Search for the cell housing the specified text and yield its (X, Y) center coordinate. 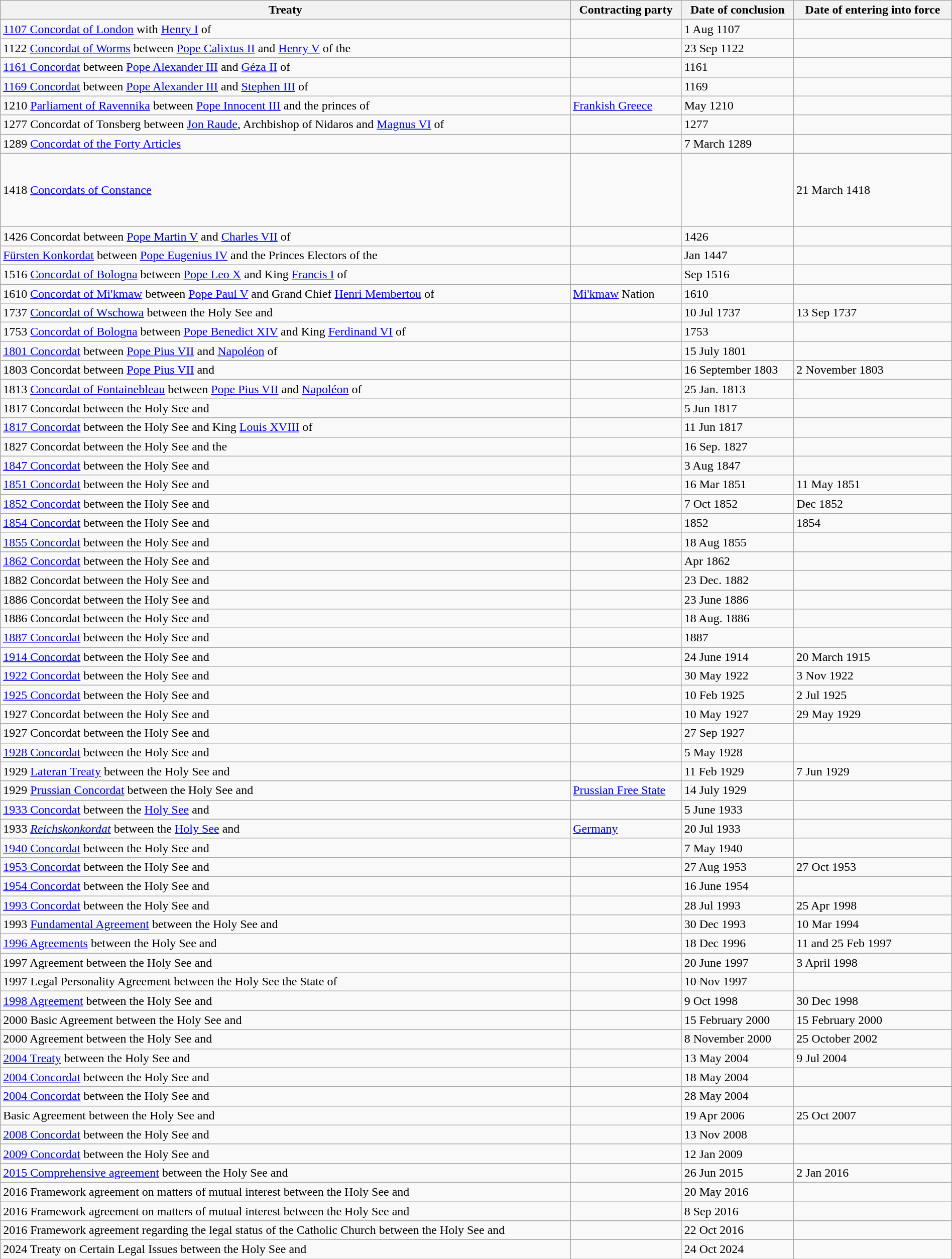
1854 Concordat between the Holy See and (285, 523)
1925 Concordat between the Holy See and (285, 695)
1827 Concordat between the Holy See and the (285, 446)
2000 Agreement between the Holy See and (285, 1039)
30 Dec 1993 (738, 925)
10 Mar 1994 (873, 925)
1169 (738, 86)
27 Aug 1953 (738, 867)
8 Sep 2016 (738, 1211)
11 Feb 1929 (738, 771)
24 June 1914 (738, 657)
2 Jul 1925 (873, 695)
5 May 1928 (738, 752)
1940 Concordat between the Holy See and (285, 848)
10 Jul 1737 (738, 313)
2 Jan 2016 (873, 1173)
1161 Concordat between Pope Alexander III and Géza II of (285, 67)
23 June 1886 (738, 599)
Mi'kmaw Nation (626, 294)
3 Nov 1922 (873, 676)
1996 Agreements between the Holy See and (285, 944)
Germany (626, 829)
1813 Concordat of Fontainebleau between Pope Pius VII and Napoléon of (285, 389)
1993 Concordat between the Holy See and (285, 905)
1289 Concordat of the Forty Articles (285, 144)
2009 Concordat between the Holy See and (285, 1154)
25 Oct 2007 (873, 1115)
1954 Concordat between the Holy See and (285, 886)
7 Oct 1852 (738, 504)
1210 Parliament of Ravennika between Pope Innocent III and the princes of (285, 105)
2016 Framework agreement regarding the legal status of the Catholic Church between the Holy See and (285, 1230)
1914 Concordat between the Holy See and (285, 657)
20 June 1997 (738, 963)
Sep 1516 (738, 274)
16 September 1803 (738, 370)
2008 Concordat between the Holy See and (285, 1134)
25 Jan. 1813 (738, 389)
13 May 2004 (738, 1058)
Frankish Greece (626, 105)
23 Dec. 1882 (738, 580)
1933 Concordat between the Holy See and (285, 810)
1929 Prussian Concordat between the Holy See and (285, 790)
1610 (738, 294)
1854 (873, 523)
7 May 1940 (738, 848)
Contracting party (626, 10)
1928 Concordat between the Holy See and (285, 752)
28 Jul 1993 (738, 905)
11 and 25 Feb 1997 (873, 944)
19 Apr 2006 (738, 1115)
14 July 1929 (738, 790)
1993 Fundamental Agreement between the Holy See and (285, 925)
11 Jun 1817 (738, 427)
24 Oct 2024 (738, 1249)
1753 Concordat of Bologna between Pope Benedict XIV and King Ferdinand VI of (285, 332)
2024 Treaty on Certain Legal Issues between the Holy See and (285, 1249)
1801 Concordat between Pope Pius VII and Napoléon of (285, 351)
1169 Concordat between Pope Alexander III and Stephen III of (285, 86)
1803 Concordat between Pope Pius VII and (285, 370)
27 Sep 1927 (738, 733)
23 Sep 1122 (738, 48)
28 May 2004 (738, 1096)
21 March 1418 (873, 190)
8 November 2000 (738, 1039)
9 Jul 2004 (873, 1058)
30 May 1922 (738, 676)
1753 (738, 332)
22 Oct 2016 (738, 1230)
1852 Concordat between the Holy See and (285, 504)
Dec 1852 (873, 504)
Basic Agreement between the Holy See and (285, 1115)
1997 Legal Personality Agreement between the Holy See the State of (285, 982)
7 March 1289 (738, 144)
25 October 2002 (873, 1039)
1817 Concordat between the Holy See and (285, 408)
1847 Concordat between the Holy See and (285, 466)
1426 (738, 236)
Treaty (285, 10)
1887 (738, 638)
1929 Lateran Treaty between the Holy See and (285, 771)
18 Aug. 1886 (738, 619)
13 Sep 1737 (873, 313)
16 June 1954 (738, 886)
5 Jun 1817 (738, 408)
16 Sep. 1827 (738, 446)
18 Aug 1855 (738, 542)
Apr 1862 (738, 561)
1277 Concordat of Tonsberg between Jon Raude, Archbishop of Nidaros and Magnus VI of (285, 125)
1851 Concordat between the Holy See and (285, 485)
26 Jun 2015 (738, 1173)
1852 (738, 523)
3 April 1998 (873, 963)
Date of conclusion (738, 10)
Date of entering into force (873, 10)
10 Feb 1925 (738, 695)
1922 Concordat between the Holy See and (285, 676)
Fürsten Konkordat between Pope Eugenius IV and the Princes Electors of the (285, 255)
1933 Reichskonkordat between the Holy See and (285, 829)
1998 Agreement between the Holy See and (285, 1001)
1737 Concordat of Wschowa between the Holy See and (285, 313)
1855 Concordat between the Holy See and (285, 542)
5 June 1933 (738, 810)
12 Jan 2009 (738, 1154)
15 July 1801 (738, 351)
Jan 1447 (738, 255)
3 Aug 1847 (738, 466)
29 May 1929 (873, 714)
1107 Concordat of London with Henry I of (285, 29)
1161 (738, 67)
Prussian Free State (626, 790)
1817 Concordat between the Holy See and King Louis XVIII of (285, 427)
May 1210 (738, 105)
1887 Concordat between the Holy See and (285, 638)
1122 Concordat of Worms between Pope Calixtus II and Henry V of the (285, 48)
1426 Concordat between Pope Martin V and Charles VII of (285, 236)
27 Oct 1953 (873, 867)
16 Mar 1851 (738, 485)
18 Dec 1996 (738, 944)
30 Dec 1998 (873, 1001)
1516 Concordat of Bologna between Pope Leo X and King Francis I of (285, 274)
18 May 2004 (738, 1077)
1882 Concordat between the Holy See and (285, 580)
25 Apr 1998 (873, 905)
1997 Agreement between the Holy See and (285, 963)
20 Jul 1933 (738, 829)
1610 Concordat of Mi'kmaw between Pope Paul V and Grand Chief Henri Membertou of (285, 294)
7 Jun 1929 (873, 771)
20 March 1915 (873, 657)
11 May 1851 (873, 485)
1 Aug 1107 (738, 29)
10 Nov 1997 (738, 982)
1277 (738, 125)
2004 Treaty between the Holy See and (285, 1058)
2000 Basic Agreement between the Holy See and (285, 1020)
1862 Concordat between the Holy See and (285, 561)
2015 Comprehensive agreement between the Holy See and (285, 1173)
10 May 1927 (738, 714)
2 November 1803 (873, 370)
20 May 2016 (738, 1192)
1418 Concordats of Constance (285, 190)
1953 Concordat between the Holy See and (285, 867)
9 Oct 1998 (738, 1001)
13 Nov 2008 (738, 1134)
